Detect which cell encompasses the target text, then output its [X, Y] center coordinate. 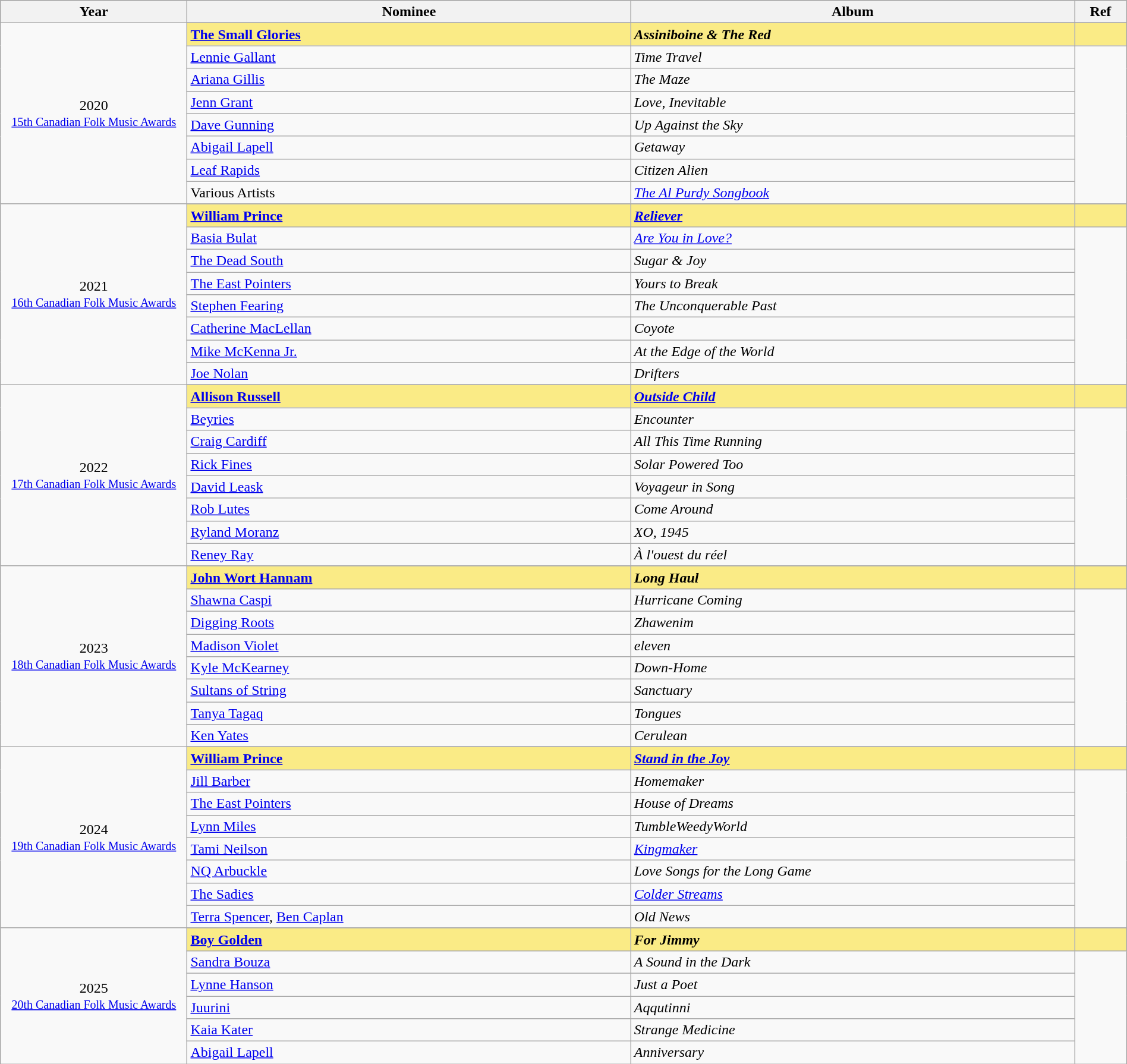
Cerulean [852, 736]
Jill Barber [409, 781]
Digging Roots [409, 622]
Reliever [852, 215]
Tanya Tagaq [409, 713]
eleven [852, 645]
Sugar & Joy [852, 260]
Come Around [852, 509]
2020 15th Canadian Folk Music Awards [94, 114]
Tami Neilson [409, 849]
Mike McKenna Jr. [409, 351]
Stephen Fearing [409, 306]
Lynn Miles [409, 826]
Lynne Hanson [409, 984]
Stand in the Joy [852, 758]
Rick Fines [409, 464]
Long Haul [852, 577]
Solar Powered Too [852, 464]
For Jimmy [852, 939]
Jenn Grant [409, 102]
Ken Yates [409, 736]
2023 18th Canadian Folk Music Awards [94, 656]
Nominee [409, 12]
Just a Poet [852, 984]
Kaia Kater [409, 1030]
Are You in Love? [852, 238]
Voyageur in Song [852, 487]
Strange Medicine [852, 1030]
Love, Inevitable [852, 102]
Juurini [409, 1008]
A Sound in the Dark [852, 962]
Basia Bulat [409, 238]
Old News [852, 917]
Joe Nolan [409, 374]
The Unconquerable Past [852, 306]
Shawna Caspi [409, 600]
Time Travel [852, 57]
Terra Spencer, Ben Caplan [409, 917]
NQ Arbuckle [409, 871]
Hurricane Coming [852, 600]
Ref [1101, 12]
Sultans of String [409, 691]
Kyle McKearney [409, 668]
Zhawenim [852, 622]
Year [94, 12]
All This Time Running [852, 442]
Leaf Rapids [409, 170]
Up Against the Sky [852, 125]
The Dead South [409, 260]
Craig Cardiff [409, 442]
Kingmaker [852, 849]
2025 20th Canadian Folk Music Awards [94, 996]
Allison Russell [409, 396]
Rob Lutes [409, 509]
2022 17th Canadian Folk Music Awards [94, 476]
Reney Ray [409, 555]
Encounter [852, 419]
Boy Golden [409, 939]
Dave Gunning [409, 125]
Ryland Moranz [409, 532]
John Wort Hannam [409, 577]
Homemaker [852, 781]
Sandra Bouza [409, 962]
Madison Violet [409, 645]
Coyote [852, 329]
Album [852, 12]
Beyries [409, 419]
Down-Home [852, 668]
Getaway [852, 147]
Love Songs for the Long Game [852, 871]
À l'ouest du réel [852, 555]
The Maze [852, 80]
Ariana Gillis [409, 80]
Yours to Break [852, 284]
At the Edge of the World [852, 351]
XO, 1945 [852, 532]
Tongues [852, 713]
Anniversary [852, 1053]
Lennie Gallant [409, 57]
Colder Streams [852, 894]
The Al Purdy Songbook [852, 193]
TumbleWeedyWorld [852, 826]
Various Artists [409, 193]
Catherine MacLellan [409, 329]
The Small Glories [409, 34]
Sanctuary [852, 691]
Outside Child [852, 396]
2024 19th Canadian Folk Music Awards [94, 838]
Citizen Alien [852, 170]
Assiniboine & The Red [852, 34]
Aqqutinni [852, 1008]
The Sadies [409, 894]
2021 16th Canadian Folk Music Awards [94, 294]
Drifters [852, 374]
House of Dreams [852, 804]
David Leask [409, 487]
